Detect which cell encompasses the target text, then output its [x, y] center coordinate. 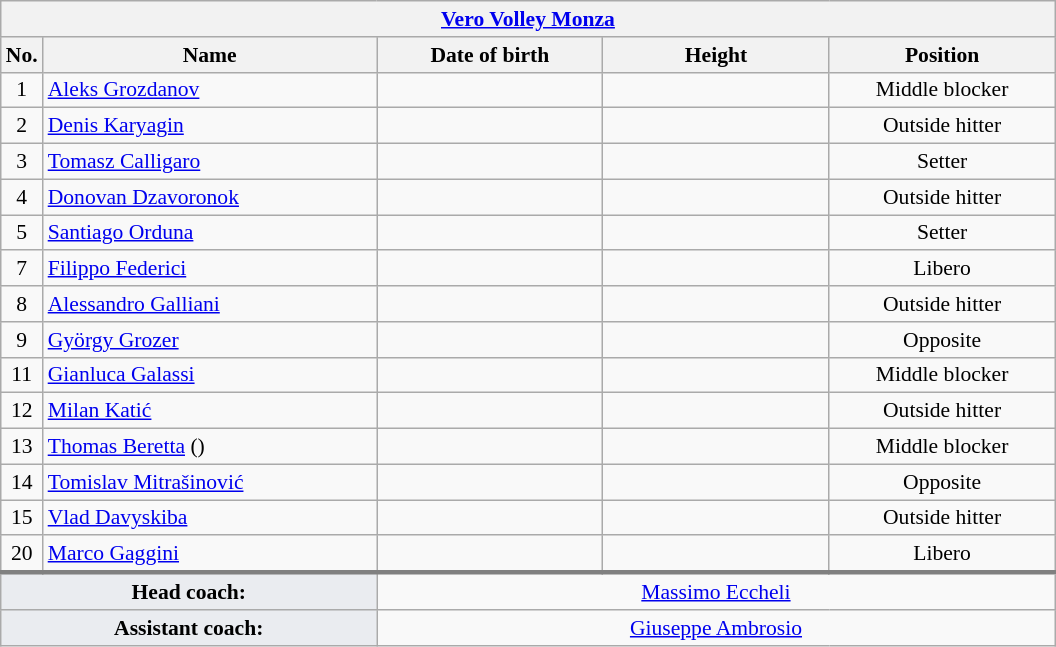
Thomas Beretta () [210, 447]
4 [22, 197]
1 [22, 90]
Denis Karyagin [210, 126]
Santiago Orduna [210, 233]
11 [22, 375]
Vlad Davyskiba [210, 518]
Donovan Dzavoronok [210, 197]
14 [22, 482]
Head coach: [189, 592]
Tomasz Calligaro [210, 162]
15 [22, 518]
13 [22, 447]
Date of birth [490, 55]
5 [22, 233]
9 [22, 340]
3 [22, 162]
Massimo Eccheli [716, 592]
Position [942, 55]
Giuseppe Ambrosio [716, 628]
Assistant coach: [189, 628]
No. [22, 55]
Gianluca Galassi [210, 375]
Aleks Grozdanov [210, 90]
8 [22, 304]
Vero Volley Monza [528, 19]
Marco Gaggini [210, 554]
20 [22, 554]
Milan Katić [210, 411]
Alessandro Galliani [210, 304]
12 [22, 411]
7 [22, 269]
Tomislav Mitrašinović [210, 482]
Height [716, 55]
Filippo Federici [210, 269]
2 [22, 126]
Name [210, 55]
György Grozer [210, 340]
